Extract the (x, y) coordinate from the center of the cell holding the provided text.  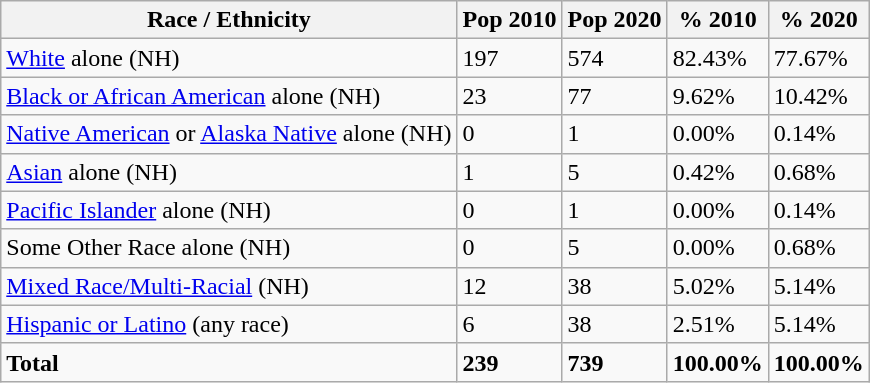
77 (614, 96)
Pop 2010 (510, 20)
82.43% (718, 58)
0.42% (718, 172)
6 (510, 324)
77.67% (818, 58)
197 (510, 58)
9.62% (718, 96)
Hispanic or Latino (any race) (229, 324)
5.02% (718, 286)
Black or African American alone (NH) (229, 96)
574 (614, 58)
Native American or Alaska Native alone (NH) (229, 134)
White alone (NH) (229, 58)
739 (614, 362)
10.42% (818, 96)
% 2010 (718, 20)
239 (510, 362)
Mixed Race/Multi-Racial (NH) (229, 286)
Some Other Race alone (NH) (229, 248)
Pop 2020 (614, 20)
Pacific Islander alone (NH) (229, 210)
23 (510, 96)
Race / Ethnicity (229, 20)
Asian alone (NH) (229, 172)
12 (510, 286)
2.51% (718, 324)
Total (229, 362)
% 2020 (818, 20)
